Return the [X, Y] coordinate for the center point of the cell that contains the specified text.  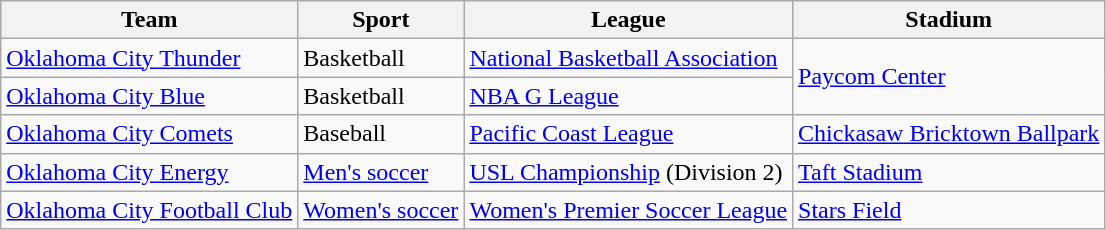
Oklahoma City Thunder [150, 58]
Men's soccer [381, 172]
Oklahoma City Blue [150, 96]
Oklahoma City Energy [150, 172]
Team [150, 20]
Women's Premier Soccer League [628, 210]
Oklahoma City Comets [150, 134]
Pacific Coast League [628, 134]
NBA G League [628, 96]
Stadium [949, 20]
Paycom Center [949, 77]
National Basketball Association [628, 58]
Taft Stadium [949, 172]
Stars Field [949, 210]
USL Championship (Division 2) [628, 172]
Sport [381, 20]
Oklahoma City Football Club [150, 210]
Chickasaw Bricktown Ballpark [949, 134]
Baseball [381, 134]
League [628, 20]
Women's soccer [381, 210]
